Return (X, Y) of the center of cell containing provided text 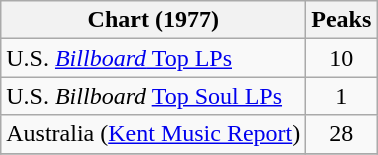
U.S. Billboard Top LPs (154, 58)
Peaks (342, 20)
1 (342, 96)
10 (342, 58)
Australia (Kent Music Report) (154, 134)
U.S. Billboard Top Soul LPs (154, 96)
Chart (1977) (154, 20)
28 (342, 134)
